Provide the (X, Y) coordinate of the cell's center where the given text is located.  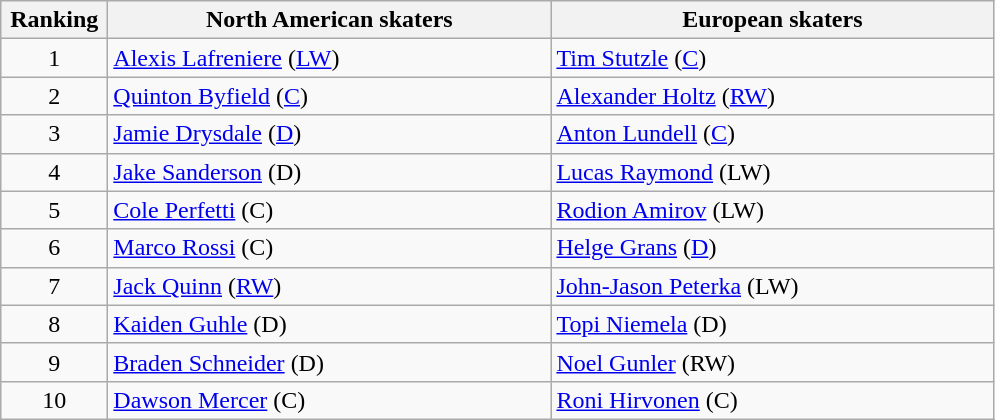
Helge Grans (D) (772, 248)
Quinton Byfield (C) (330, 96)
Jamie Drysdale (D) (330, 134)
Rodion Amirov (LW) (772, 210)
Alexander Holtz (RW) (772, 96)
Braden Schneider (D) (330, 362)
Anton Lundell (C) (772, 134)
Dawson Mercer (C) (330, 400)
1 (54, 58)
North American skaters (330, 20)
European skaters (772, 20)
Tim Stutzle (C) (772, 58)
Alexis Lafreniere (LW) (330, 58)
2 (54, 96)
Marco Rossi (C) (330, 248)
9 (54, 362)
4 (54, 172)
Cole Perfetti (C) (330, 210)
3 (54, 134)
John-Jason Peterka (LW) (772, 286)
5 (54, 210)
6 (54, 248)
Ranking (54, 20)
Topi Niemela (D) (772, 324)
Jack Quinn (RW) (330, 286)
10 (54, 400)
8 (54, 324)
Jake Sanderson (D) (330, 172)
Noel Gunler (RW) (772, 362)
Roni Hirvonen (C) (772, 400)
Lucas Raymond (LW) (772, 172)
7 (54, 286)
Kaiden Guhle (D) (330, 324)
